Pinpoint the cell where the given text exists, returning its [X, Y] midpoint coordinate. 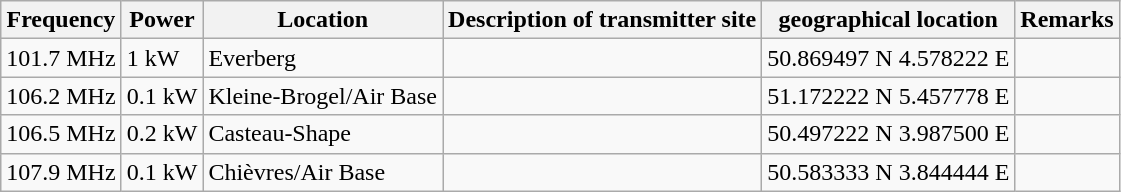
50.869497 N 4.578222 E [888, 58]
Everberg [323, 58]
106.2 MHz [61, 96]
107.9 MHz [61, 172]
Frequency [61, 20]
Chièvres/Air Base [323, 172]
101.7 MHz [61, 58]
Remarks [1067, 20]
geographical location [888, 20]
Power [162, 20]
1 kW [162, 58]
Description of transmitter site [602, 20]
Casteau-Shape [323, 134]
106.5 MHz [61, 134]
50.497222 N 3.987500 E [888, 134]
51.172222 N 5.457778 E [888, 96]
Kleine-Brogel/Air Base [323, 96]
50.583333 N 3.844444 E [888, 172]
Location [323, 20]
0.2 kW [162, 134]
